Provide the (X, Y) coordinate of the cell's center where the given text is located.  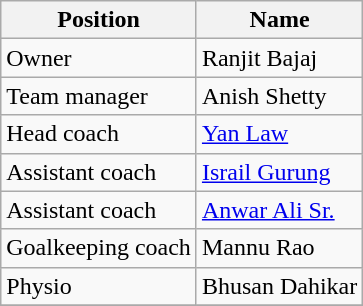
Israil Gurung (279, 172)
Bhusan Dahikar (279, 286)
Head coach (99, 134)
Team manager (99, 96)
Name (279, 20)
Owner (99, 58)
Goalkeeping coach (99, 248)
Mannu Rao (279, 248)
Physio (99, 286)
Anwar Ali Sr. (279, 210)
Ranjit Bajaj (279, 58)
Anish Shetty (279, 96)
Yan Law (279, 134)
Position (99, 20)
